Detect which cell encompasses the target text, then output its [X, Y] center coordinate. 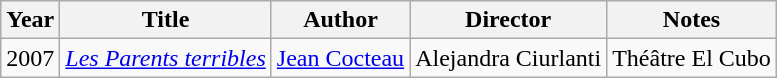
Author [340, 20]
Year [30, 20]
Title [166, 20]
2007 [30, 58]
Les Parents terribles [166, 58]
Notes [692, 20]
Alejandra Ciurlanti [508, 58]
Théâtre El Cubo [692, 58]
Jean Cocteau [340, 58]
Director [508, 20]
